Extract the [x, y] coordinate from the center of the cell holding the provided text.  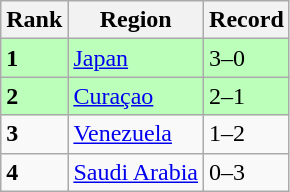
2 [34, 96]
1 [34, 58]
Rank [34, 20]
0–3 [247, 172]
Saudi Arabia [136, 172]
Venezuela [136, 134]
3–0 [247, 58]
2–1 [247, 96]
Record [247, 20]
4 [34, 172]
Region [136, 20]
3 [34, 134]
Japan [136, 58]
Curaçao [136, 96]
1–2 [247, 134]
